Pinpoint the cell where the given text exists, returning its (x, y) midpoint coordinate. 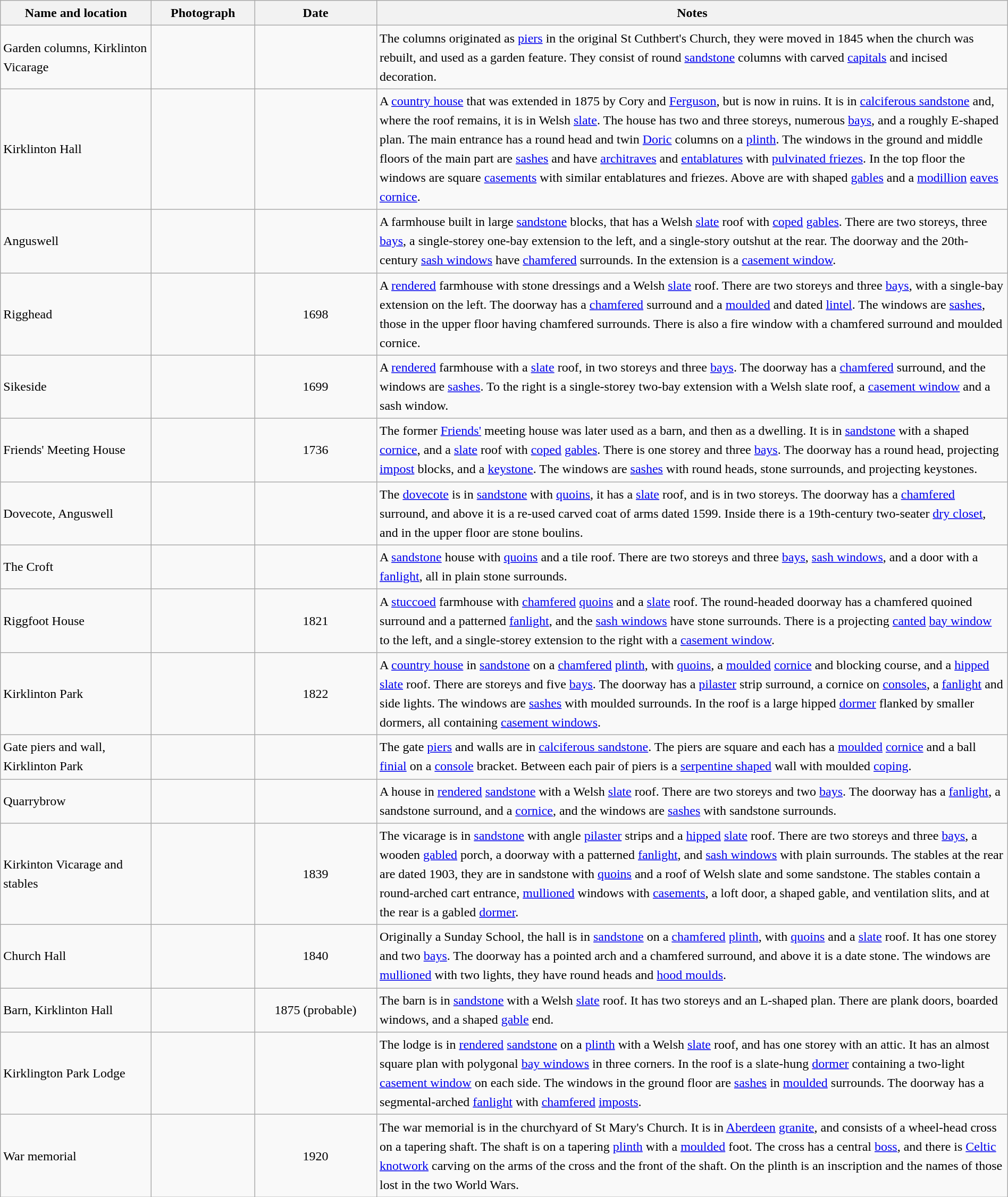
Kirklington Park Lodge (76, 1074)
Friends' Meeting House (76, 450)
1875 (probable) (316, 1010)
1839 (316, 874)
Notes (692, 13)
1920 (316, 1156)
Kirkinton Vicarage and stables (76, 874)
1736 (316, 450)
Barn, Kirklinton Hall (76, 1010)
The Croft (76, 567)
Dovecote, Anguswell (76, 513)
Church Hall (76, 957)
Anguswell (76, 241)
Date (316, 13)
Gate piers and wall, Kirklinton Park (76, 757)
Garden columns, Kirklinton Vicarage (76, 57)
Rigghead (76, 314)
Name and location (76, 13)
1822 (316, 693)
War memorial (76, 1156)
Kirklinton Park (76, 693)
1698 (316, 314)
Riggfoot House (76, 621)
1840 (316, 957)
1821 (316, 621)
1699 (316, 387)
Quarrybrow (76, 802)
Sikeside (76, 387)
Photograph (203, 13)
Kirklinton Hall (76, 149)
